Locate the cell with the specified text and output its [X, Y] center coordinate. 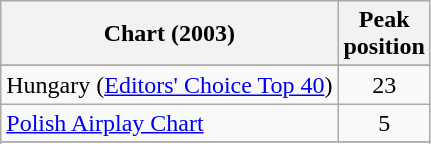
Polish Airplay Chart [170, 123]
Chart (2003) [170, 34]
5 [384, 123]
23 [384, 85]
Hungary (Editors' Choice Top 40) [170, 85]
Peakposition [384, 34]
